Extract the (X, Y) coordinate from the center of the cell holding the provided text.  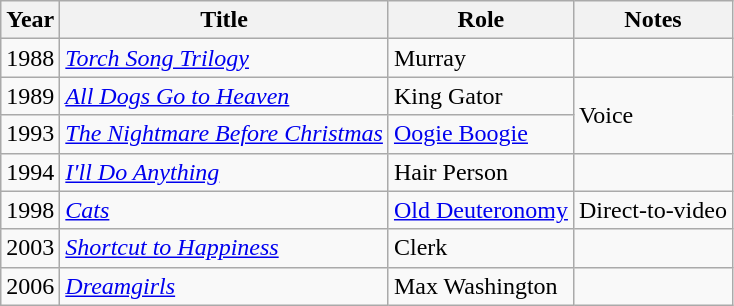
1998 (30, 210)
Old Deuteronomy (480, 210)
1989 (30, 96)
I'll Do Anything (224, 172)
Year (30, 20)
2003 (30, 248)
1994 (30, 172)
Voice (652, 115)
Title (224, 20)
King Gator (480, 96)
2006 (30, 286)
Clerk (480, 248)
Dreamgirls (224, 286)
Shortcut to Happiness (224, 248)
Max Washington (480, 286)
1988 (30, 58)
Torch Song Trilogy (224, 58)
Direct-to-video (652, 210)
Oogie Boogie (480, 134)
Role (480, 20)
All Dogs Go to Heaven (224, 96)
Cats (224, 210)
Murray (480, 58)
Hair Person (480, 172)
The Nightmare Before Christmas (224, 134)
1993 (30, 134)
Notes (652, 20)
